From the cell containing the given text, extract its center point as (x, y) coordinate. 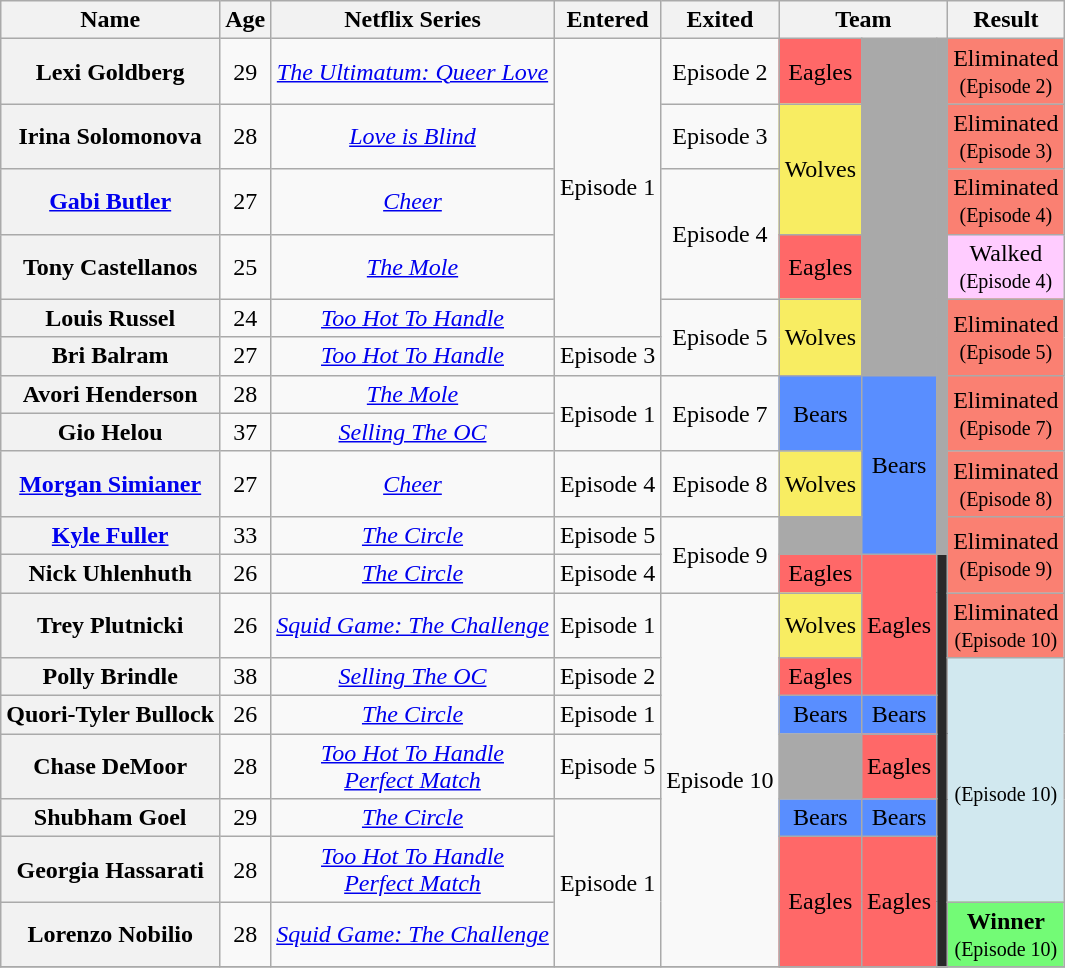
Polly Brindle (110, 677)
37 (246, 432)
Morgan Simianer (110, 484)
Gio Helou (110, 432)
Love is Blind (413, 136)
Eliminated(Episode 7) (1006, 413)
Eliminated(Episode 5) (1006, 337)
Nick Uhlenhuth (110, 573)
33 (246, 535)
25 (246, 266)
Avori Henderson (110, 394)
Result (1006, 20)
The Ultimatum: Queer Love (413, 72)
Bri Balram (110, 356)
Winner(Episode 10) (1006, 934)
Exited (720, 20)
Eliminated(Episode 10) (1006, 624)
Eliminated(Episode 4) (1006, 202)
Eliminated(Episode 9) (1006, 554)
Kyle Fuller (110, 535)
Irina Solomonova (110, 136)
Lexi Goldberg (110, 72)
24 (246, 318)
Trey Plutnicki (110, 624)
Eliminated(Episode 8) (1006, 484)
Georgia Hassarati (110, 870)
Shubham Goel (110, 818)
Quori-Tyler Bullock (110, 715)
Team (864, 20)
Episode 7 (720, 413)
Chase DeMoor (110, 766)
Eliminated(Episode 2) (1006, 72)
Walked(Episode 4) (1006, 266)
Tony Castellanos (110, 266)
Eliminated(Episode 3) (1006, 136)
Louis Russel (110, 318)
(Episode 10) (1006, 780)
Episode 9 (720, 554)
Episode 8 (720, 484)
Name (110, 20)
Age (246, 20)
38 (246, 677)
Episode 10 (720, 779)
Lorenzo Nobilio (110, 934)
Entered (607, 20)
Netflix Series (413, 20)
Gabi Butler (110, 202)
